Output the (X, Y) coordinate of the center of the cell containing the given text.  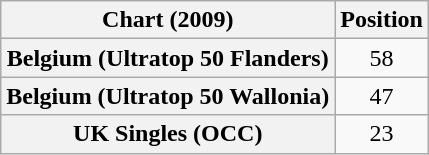
Chart (2009) (168, 20)
Belgium (Ultratop 50 Flanders) (168, 58)
58 (382, 58)
UK Singles (OCC) (168, 134)
Position (382, 20)
47 (382, 96)
23 (382, 134)
Belgium (Ultratop 50 Wallonia) (168, 96)
